Find where the given text appears and provide that cell's center as (x, y) coordinate. 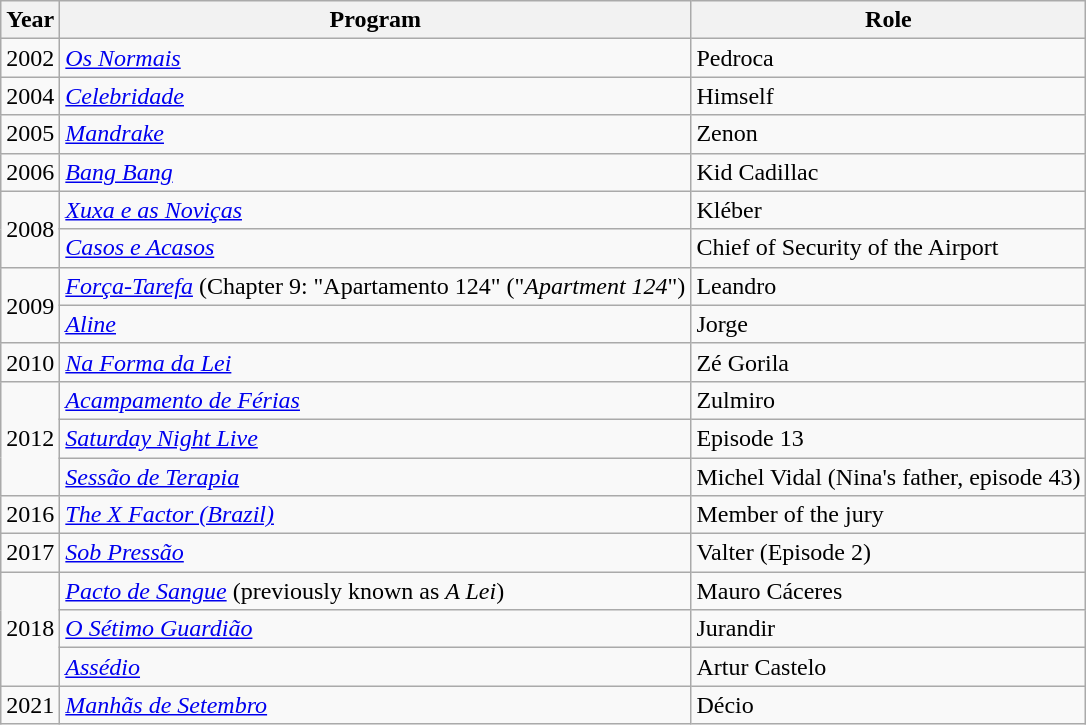
Michel Vidal (Nina's father, episode 43) (888, 477)
Program (376, 20)
Xuxa e as Noviças (376, 210)
Pacto de Sangue (previously known as A Lei) (376, 591)
Assédio (376, 667)
Leandro (888, 286)
2005 (30, 134)
Na Forma da Lei (376, 362)
Valter (Episode 2) (888, 553)
Himself (888, 96)
Manhãs de Setembro (376, 705)
Zulmiro (888, 400)
Artur Castelo (888, 667)
Mauro Cáceres (888, 591)
Aline (376, 324)
2021 (30, 705)
O Sétimo Guardião (376, 629)
Chief of Security of the Airport (888, 248)
Mandrake (376, 134)
2010 (30, 362)
2012 (30, 438)
Celebridade (376, 96)
2008 (30, 229)
Bang Bang (376, 172)
Episode 13 (888, 438)
2006 (30, 172)
2009 (30, 305)
Casos e Acasos (376, 248)
The X Factor (Brazil) (376, 515)
2016 (30, 515)
Sob Pressão (376, 553)
Kléber (888, 210)
Sessão de Terapia (376, 477)
2018 (30, 629)
2002 (30, 58)
Os Normais (376, 58)
Acampamento de Férias (376, 400)
2004 (30, 96)
Role (888, 20)
Saturday Night Live (376, 438)
Jorge (888, 324)
Kid Cadillac (888, 172)
Year (30, 20)
Força-Tarefa (Chapter 9: "Apartamento 124" ("Apartment 124") (376, 286)
2017 (30, 553)
Member of the jury (888, 515)
Zenon (888, 134)
Pedroca (888, 58)
Décio (888, 705)
Zé Gorila (888, 362)
Jurandir (888, 629)
